Determine the [X, Y] coordinate at the center of the cell enclosing the given text.  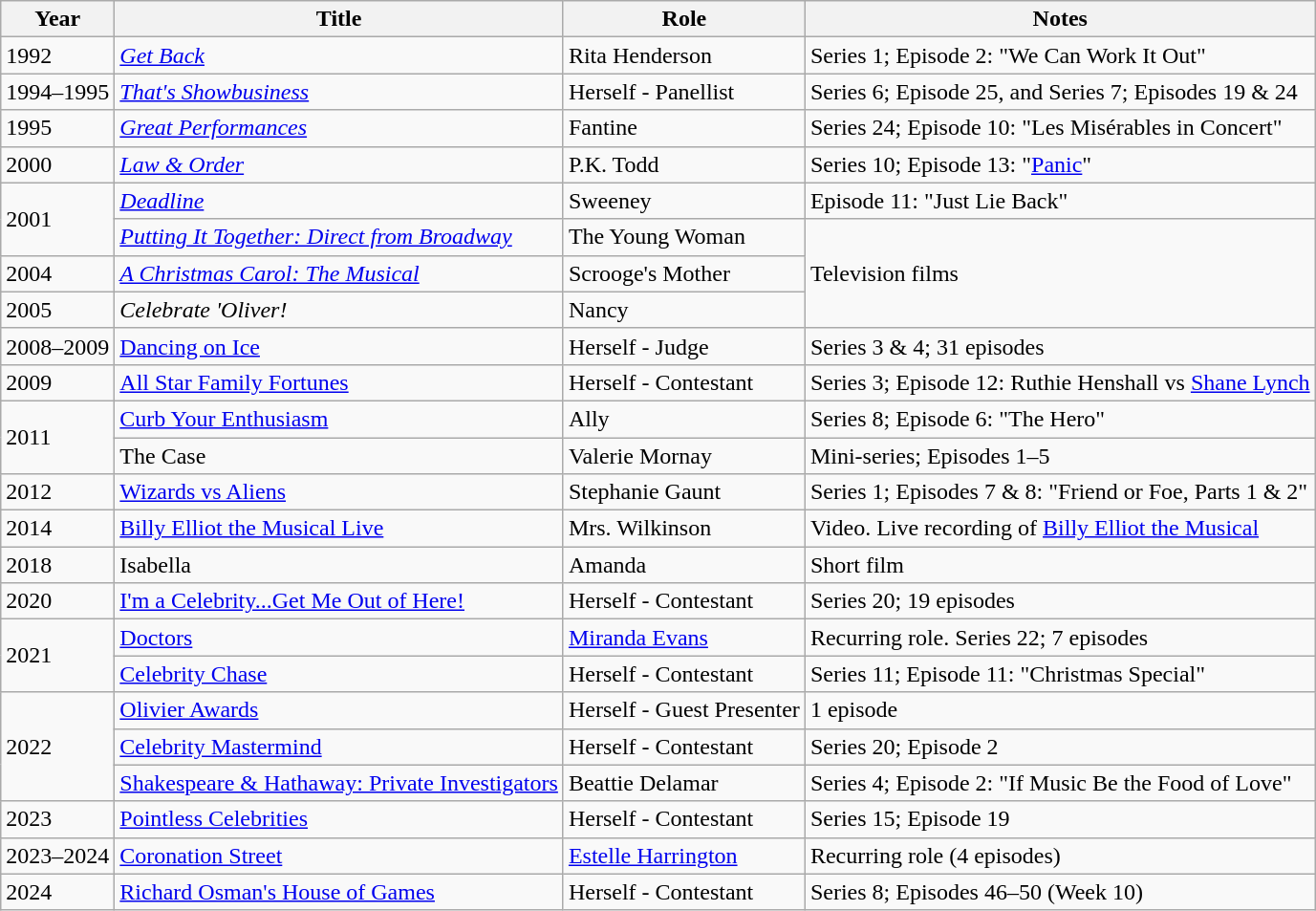
Stephanie Gaunt [684, 492]
A Christmas Carol: The Musical [339, 273]
Ally [684, 419]
Pointless Celebrities [339, 819]
1992 [57, 55]
Celebrity Mastermind [339, 747]
2014 [57, 529]
Deadline [339, 201]
Notes [1060, 19]
Series 1; Episode 2: "We Can Work It Out" [1060, 55]
The Case [339, 456]
2012 [57, 492]
2024 [57, 892]
2023 [57, 819]
2018 [57, 565]
2008–2009 [57, 346]
Beattie Delamar [684, 783]
Celebrity Chase [339, 674]
1994–1995 [57, 92]
Putting It Together: Direct from Broadway [339, 237]
Richard Osman's House of Games [339, 892]
Mrs. Wilkinson [684, 529]
2005 [57, 310]
2021 [57, 656]
Get Back [339, 55]
Series 3 & 4; 31 episodes [1060, 346]
Series 10; Episode 13: "Panic" [1060, 164]
Series 20; Episode 2 [1060, 747]
Series 3; Episode 12: Ruthie Henshall vs Shane Lynch [1060, 382]
Mini-series; Episodes 1–5 [1060, 456]
Miranda Evans [684, 638]
Series 24; Episode 10: "Les Misérables in Concert" [1060, 128]
P.K. Todd [684, 164]
2011 [57, 437]
1 episode [1060, 710]
Video. Live recording of Billy Elliot the Musical [1060, 529]
2020 [57, 601]
2009 [57, 382]
Billy Elliot the Musical Live [339, 529]
Episode 11: "Just Lie Back" [1060, 201]
Series 20; 19 episodes [1060, 601]
Fantine [684, 128]
Series 8; Episode 6: "The Hero" [1060, 419]
Herself - Guest Presenter [684, 710]
Series 11; Episode 11: "Christmas Special" [1060, 674]
Law & Order [339, 164]
Sweeney [684, 201]
Series 15; Episode 19 [1060, 819]
2022 [57, 747]
Celebrate 'Oliver! [339, 310]
2004 [57, 273]
Short film [1060, 565]
Series 8; Episodes 46–50 (Week 10) [1060, 892]
Valerie Mornay [684, 456]
Shakespeare & Hathaway: Private Investigators [339, 783]
Great Performances [339, 128]
Role [684, 19]
Nancy [684, 310]
Dancing on Ice [339, 346]
Year [57, 19]
All Star Family Fortunes [339, 382]
2001 [57, 219]
1995 [57, 128]
That's Showbusiness [339, 92]
Television films [1060, 273]
Wizards vs Aliens [339, 492]
Series 6; Episode 25, and Series 7; Episodes 19 & 24 [1060, 92]
Recurring role (4 episodes) [1060, 856]
Title [339, 19]
The Young Woman [684, 237]
Coronation Street [339, 856]
Series 1; Episodes 7 & 8: "Friend or Foe, Parts 1 & 2" [1060, 492]
Doctors [339, 638]
2000 [57, 164]
Series 4; Episode 2: "If Music Be the Food of Love" [1060, 783]
Estelle Harrington [684, 856]
Herself - Panellist [684, 92]
Herself - Judge [684, 346]
Curb Your Enthusiasm [339, 419]
Scrooge's Mother [684, 273]
2023–2024 [57, 856]
Amanda [684, 565]
Rita Henderson [684, 55]
I'm a Celebrity...Get Me Out of Here! [339, 601]
Isabella [339, 565]
Olivier Awards [339, 710]
Recurring role. Series 22; 7 episodes [1060, 638]
